Extract the (x, y) coordinate from the center of the cell holding the provided text.  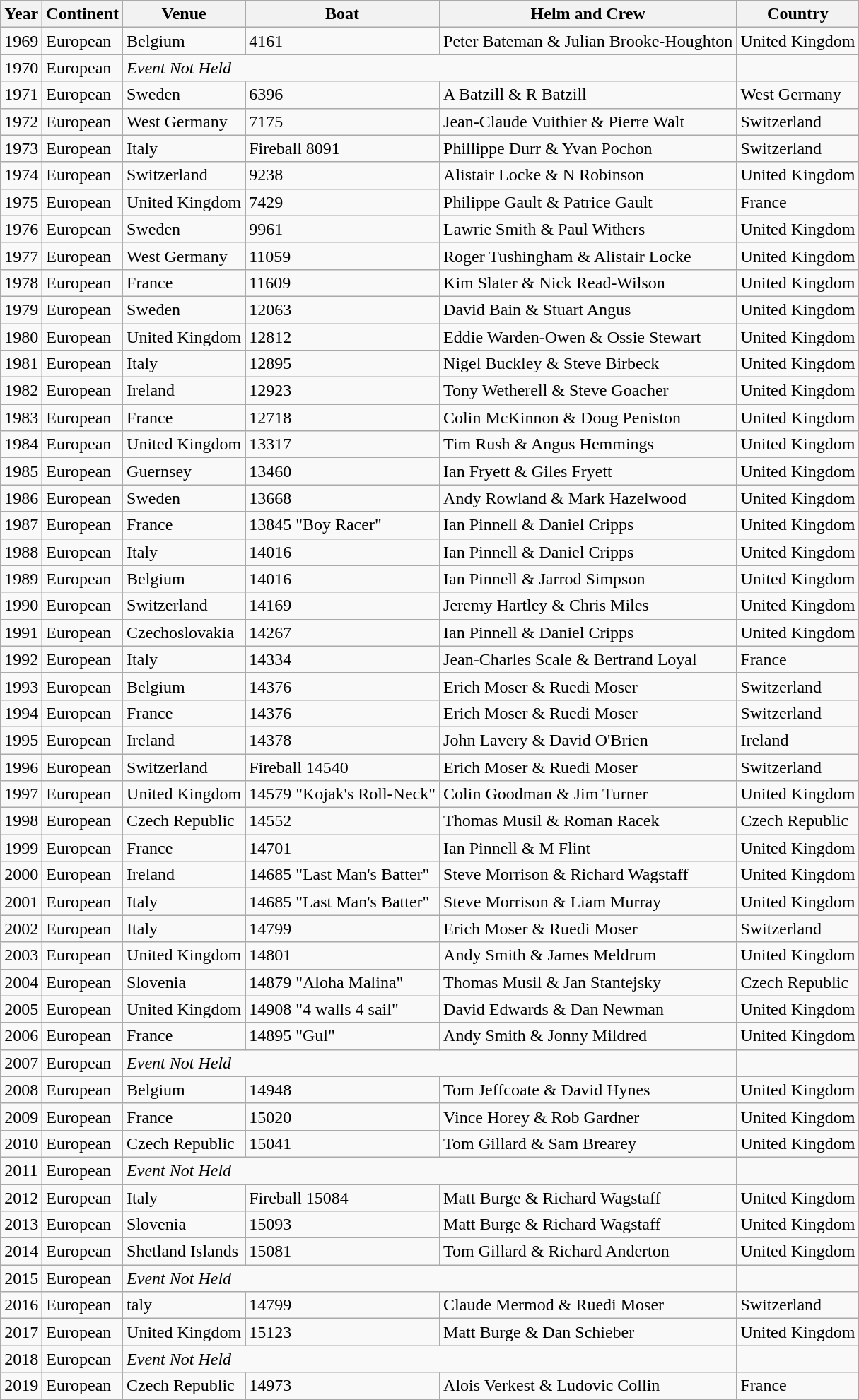
15020 (342, 1117)
Jean-Claude Vuithier & Pierre Walt (588, 122)
2015 (21, 1278)
2007 (21, 1063)
Boat (342, 14)
1985 (21, 471)
14378 (342, 740)
2005 (21, 1009)
2001 (21, 902)
Andy Smith & James Meldrum (588, 955)
2016 (21, 1305)
1991 (21, 633)
Tom Gillard & Richard Anderton (588, 1252)
Fireball 14540 (342, 767)
Country (797, 14)
Eddie Warden-Owen & Ossie Stewart (588, 337)
Alistair Locke & N Robinson (588, 175)
2010 (21, 1143)
11609 (342, 283)
7175 (342, 122)
12812 (342, 337)
Ian Fryett & Giles Fryett (588, 471)
14973 (342, 1386)
Tom Gillard & Sam Brearey (588, 1143)
Lawrie Smith & Paul Withers (588, 229)
9961 (342, 229)
Phillippe Durr & Yvan Pochon (588, 148)
2006 (21, 1036)
13460 (342, 471)
1983 (21, 418)
13317 (342, 445)
Matt Burge & Dan Schieber (588, 1332)
14948 (342, 1090)
Andy Rowland & Mark Hazelwood (588, 498)
1990 (21, 606)
1997 (21, 794)
Tim Rush & Angus Hemmings (588, 445)
12923 (342, 391)
Tony Wetherell & Steve Goacher (588, 391)
6396 (342, 95)
1981 (21, 364)
Jeremy Hartley & Chris Miles (588, 606)
Continent (83, 14)
14801 (342, 955)
Thomas Musil & Roman Racek (588, 821)
1995 (21, 740)
1971 (21, 95)
2004 (21, 982)
2019 (21, 1386)
Roger Tushingham & Alistair Locke (588, 256)
1982 (21, 391)
Venue (184, 14)
1993 (21, 686)
2003 (21, 955)
Colin Goodman & Jim Turner (588, 794)
14552 (342, 821)
2017 (21, 1332)
1998 (21, 821)
7429 (342, 202)
2002 (21, 929)
Ian Pinnell & Jarrod Simpson (588, 579)
1986 (21, 498)
2018 (21, 1359)
14334 (342, 659)
2008 (21, 1090)
1992 (21, 659)
1969 (21, 41)
1984 (21, 445)
15123 (342, 1332)
14169 (342, 606)
David Bain & Stuart Angus (588, 310)
Peter Bateman & Julian Brooke-Houghton (588, 41)
John Lavery & David O'Brien (588, 740)
14267 (342, 633)
Thomas Musil & Jan Stantejsky (588, 982)
1989 (21, 579)
9238 (342, 175)
Philippe Gault & Patrice Gault (588, 202)
1988 (21, 552)
Steve Morrison & Liam Murray (588, 902)
Fireball 8091 (342, 148)
11059 (342, 256)
1979 (21, 310)
Guernsey (184, 471)
Helm and Crew (588, 14)
1994 (21, 713)
4161 (342, 41)
Alois Verkest & Ludovic Collin (588, 1386)
1975 (21, 202)
Andy Smith & Jonny Mildred (588, 1036)
2014 (21, 1252)
2012 (21, 1198)
1996 (21, 767)
taly (184, 1305)
2009 (21, 1117)
Vince Horey & Rob Gardner (588, 1117)
1980 (21, 337)
Colin McKinnon & Doug Peniston (588, 418)
1977 (21, 256)
2011 (21, 1170)
14879 "Aloha Malina" (342, 982)
A Batzill & R Batzill (588, 95)
1987 (21, 525)
15081 (342, 1252)
13668 (342, 498)
14908 "4 walls 4 sail" (342, 1009)
Ian Pinnell & M Flint (588, 848)
Year (21, 14)
2013 (21, 1225)
Steve Morrison & Richard Wagstaff (588, 875)
13845 "Boy Racer" (342, 525)
David Edwards & Dan Newman (588, 1009)
Czechoslovakia (184, 633)
12063 (342, 310)
12895 (342, 364)
14579 "Kojak's Roll-Neck" (342, 794)
14701 (342, 848)
1976 (21, 229)
1972 (21, 122)
Nigel Buckley & Steve Birbeck (588, 364)
1973 (21, 148)
12718 (342, 418)
14895 "Gul" (342, 1036)
1970 (21, 68)
1999 (21, 848)
Fireball 15084 (342, 1198)
1978 (21, 283)
15093 (342, 1225)
Claude Mermod & Ruedi Moser (588, 1305)
Kim Slater & Nick Read-Wilson (588, 283)
Jean-Charles Scale & Bertrand Loyal (588, 659)
Shetland Islands (184, 1252)
15041 (342, 1143)
Tom Jeffcoate & David Hynes (588, 1090)
2000 (21, 875)
1974 (21, 175)
